Find where the given text appears and provide that cell's center as (x, y) coordinate. 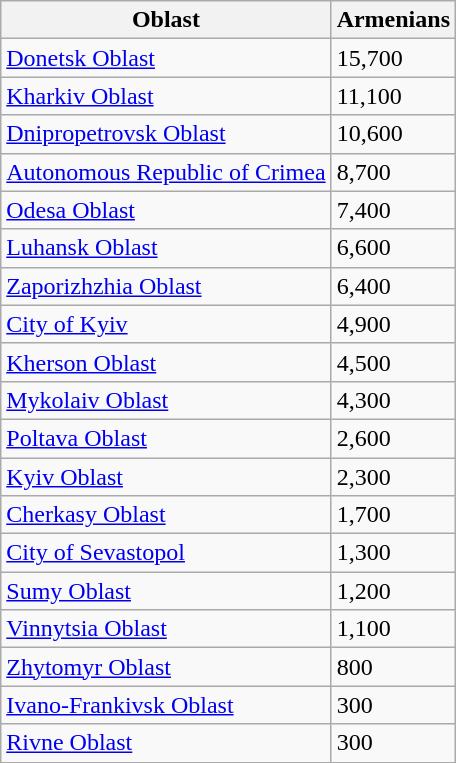
15,700 (393, 58)
Donetsk Oblast (166, 58)
Zhytomyr Oblast (166, 667)
Vinnytsia Oblast (166, 629)
1,300 (393, 553)
10,600 (393, 134)
4,900 (393, 324)
Armenians (393, 20)
8,700 (393, 172)
City of Kyiv (166, 324)
Rivne Oblast (166, 743)
4,500 (393, 362)
Kherson Oblast (166, 362)
6,600 (393, 248)
1,200 (393, 591)
Sumy Oblast (166, 591)
Poltava Oblast (166, 438)
Mykolaiv Oblast (166, 400)
11,100 (393, 96)
Cherkasy Oblast (166, 515)
1,100 (393, 629)
Autonomous Republic of Crimea (166, 172)
City of Sevastopol (166, 553)
Ivano-Frankivsk Oblast (166, 705)
Odesa Oblast (166, 210)
Kharkiv Oblast (166, 96)
6,400 (393, 286)
7,400 (393, 210)
Luhansk Oblast (166, 248)
Zaporizhzhia Oblast (166, 286)
Kyiv Oblast (166, 477)
800 (393, 667)
4,300 (393, 400)
2,300 (393, 477)
1,700 (393, 515)
Oblast (166, 20)
Dnipropetrovsk Oblast (166, 134)
2,600 (393, 438)
